Return (X, Y) of the center of cell containing provided text 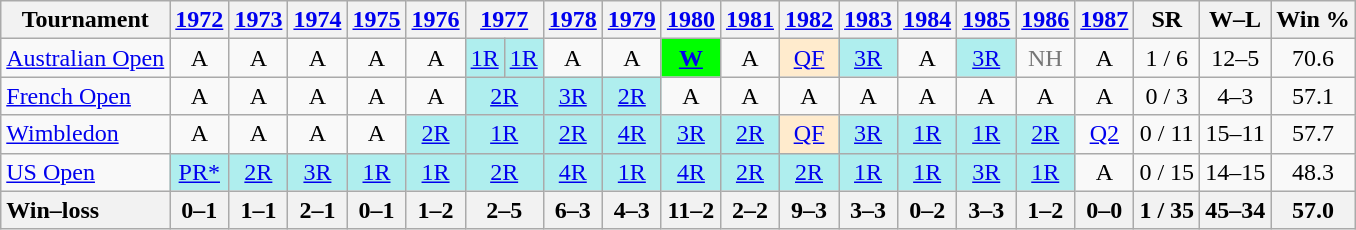
1986 (1046, 20)
0 / 11 (1167, 134)
2–1 (318, 210)
9–3 (808, 210)
1978 (572, 20)
1979 (632, 20)
1972 (200, 20)
1985 (986, 20)
48.3 (1314, 172)
1981 (750, 20)
57.7 (1314, 134)
57.1 (1314, 96)
12–5 (1236, 58)
Win % (1314, 20)
Australian Open (86, 58)
NH (1046, 58)
1 / 35 (1167, 210)
1 / 6 (1167, 58)
0–2 (928, 210)
French Open (86, 96)
Q2 (1104, 134)
Wimbledon (86, 134)
W–L (1236, 20)
14–15 (1236, 172)
57.0 (1314, 210)
0 / 3 (1167, 96)
70.6 (1314, 58)
15–11 (1236, 134)
1983 (868, 20)
1974 (318, 20)
1982 (808, 20)
1980 (690, 20)
SR (1167, 20)
W (690, 58)
0 / 15 (1167, 172)
2–5 (504, 210)
1976 (436, 20)
1977 (504, 20)
US Open (86, 172)
11–2 (690, 210)
6–3 (572, 210)
1975 (376, 20)
Win–loss (86, 210)
0–0 (1104, 210)
45–34 (1236, 210)
PR* (200, 172)
1987 (1104, 20)
1984 (928, 20)
Tournament (86, 20)
1973 (258, 20)
2–2 (750, 210)
1–1 (258, 210)
